Locate the cell with the specified text and output its (x, y) center coordinate. 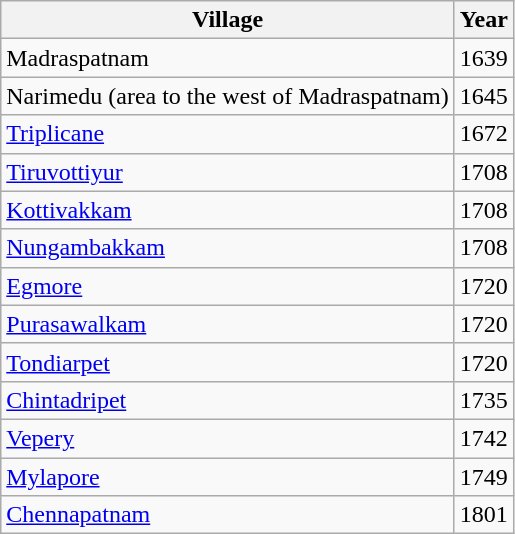
Egmore (228, 286)
1749 (484, 477)
Narimedu (area to the west of Madraspatnam) (228, 96)
Mylapore (228, 477)
Nungambakkam (228, 248)
Chennapatnam (228, 515)
1639 (484, 58)
Kottivakkam (228, 210)
Chintadripet (228, 400)
Purasawalkam (228, 324)
1735 (484, 400)
1672 (484, 134)
Tondiarpet (228, 362)
Madraspatnam (228, 58)
Triplicane (228, 134)
1801 (484, 515)
1742 (484, 438)
1645 (484, 96)
Tiruvottiyur (228, 172)
Year (484, 20)
Village (228, 20)
Vepery (228, 438)
